Find where the given text appears and provide that cell's center as (x, y) coordinate. 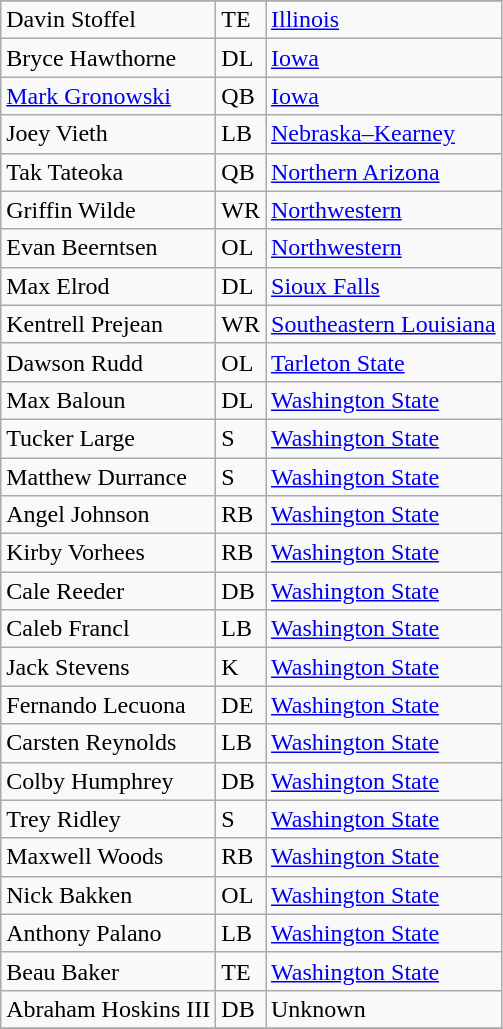
Unknown (384, 1009)
Dawson Rudd (108, 362)
K (241, 667)
Illinois (384, 20)
Max Baloun (108, 400)
Evan Beerntsen (108, 248)
Angel Johnson (108, 515)
Colby Humphrey (108, 781)
Caleb Francl (108, 629)
Carsten Reynolds (108, 743)
Kirby Vorhees (108, 553)
Matthew Durrance (108, 477)
Anthony Palano (108, 933)
Nebraska–Kearney (384, 134)
Tucker Large (108, 438)
Davin Stoffel (108, 20)
Southeastern Louisiana (384, 324)
Cale Reeder (108, 591)
Kentrell Prejean (108, 324)
Max Elrod (108, 286)
Northern Arizona (384, 172)
Joey Vieth (108, 134)
Sioux Falls (384, 286)
Trey Ridley (108, 819)
Tarleton State (384, 362)
Abraham Hoskins III (108, 1009)
Maxwell Woods (108, 857)
Nick Bakken (108, 895)
DE (241, 705)
Tak Tateoka (108, 172)
Beau Baker (108, 971)
Bryce Hawthorne (108, 58)
Fernando Lecuona (108, 705)
Mark Gronowski (108, 96)
Jack Stevens (108, 667)
Griffin Wilde (108, 210)
